Search for the cell housing the specified text and yield its [x, y] center coordinate. 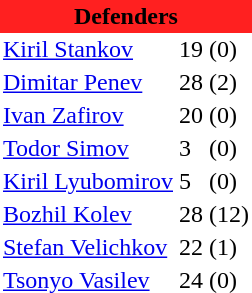
(12) [229, 214]
Kiril Lyubomirov [88, 182]
Bozhil Kolev [88, 214]
Kiril Stankov [88, 50]
20 [191, 116]
Stefan Velichkov [88, 248]
Todor Simov [88, 148]
Defenders [126, 16]
Dimitar Penev [88, 82]
19 [191, 50]
22 [191, 248]
5 [191, 182]
3 [191, 148]
(2) [229, 82]
Ivan Zafirov [88, 116]
(1) [229, 248]
